Return the [X, Y] coordinate for the center point of the cell that contains the specified text.  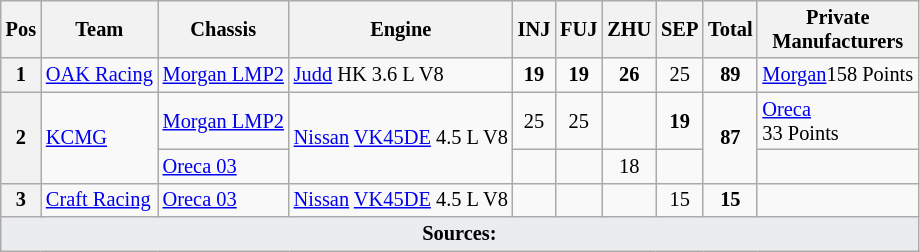
INJ [534, 29]
SEP [680, 29]
KCMG [100, 138]
Pos [21, 29]
26 [629, 75]
87 [730, 138]
18 [629, 166]
89 [730, 75]
Oreca33 Points [838, 121]
PrivateManufacturers [838, 29]
Sources: [460, 234]
Engine [401, 29]
Morgan158 Points [838, 75]
1 [21, 75]
FUJ [578, 29]
OAK Racing [100, 75]
Judd HK 3.6 L V8 [401, 75]
ZHU [629, 29]
Total [730, 29]
2 [21, 138]
Team [100, 29]
3 [21, 200]
Chassis [224, 29]
Craft Racing [100, 200]
